Detect which cell encompasses the target text, then output its (X, Y) center coordinate. 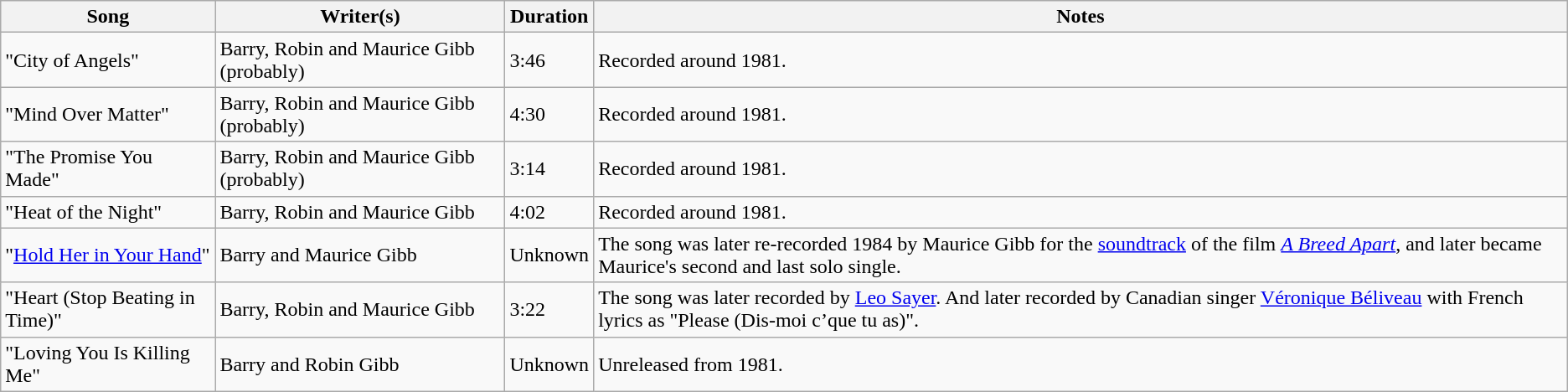
3:22 (549, 310)
Notes (1081, 17)
Duration (549, 17)
"City of Angels" (108, 60)
"Mind Over Matter" (108, 114)
"The Promise You Made" (108, 169)
Barry and Robin Gibb (360, 364)
Barry and Maurice Gibb (360, 255)
Song (108, 17)
"Loving You Is Killing Me" (108, 364)
4:30 (549, 114)
"Hold Her in Your Hand" (108, 255)
4:02 (549, 212)
Unreleased from 1981. (1081, 364)
3:14 (549, 169)
Writer(s) (360, 17)
"Heat of the Night" (108, 212)
"Heart (Stop Beating in Time)" (108, 310)
3:46 (549, 60)
